Determine the (x, y) coordinate at the center of the cell enclosing the given text.  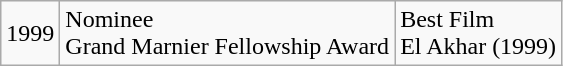
Best FilmEl Akhar (1999) (478, 34)
NomineeGrand Marnier Fellowship Award (228, 34)
1999 (30, 34)
